Extract the [x, y] coordinate from the center of the cell holding the provided text.  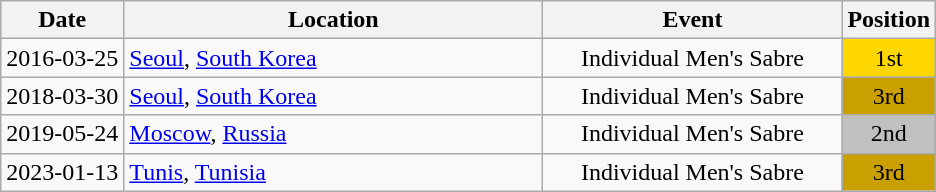
2018-03-30 [62, 96]
2019-05-24 [62, 134]
2016-03-25 [62, 58]
Date [62, 20]
Moscow, Russia [334, 134]
2023-01-13 [62, 172]
2nd [889, 134]
1st [889, 58]
Location [334, 20]
Position [889, 20]
Event [692, 20]
Tunis, Tunisia [334, 172]
